Capture the cell that displays the provided text and extract its [x, y] central coordinate. 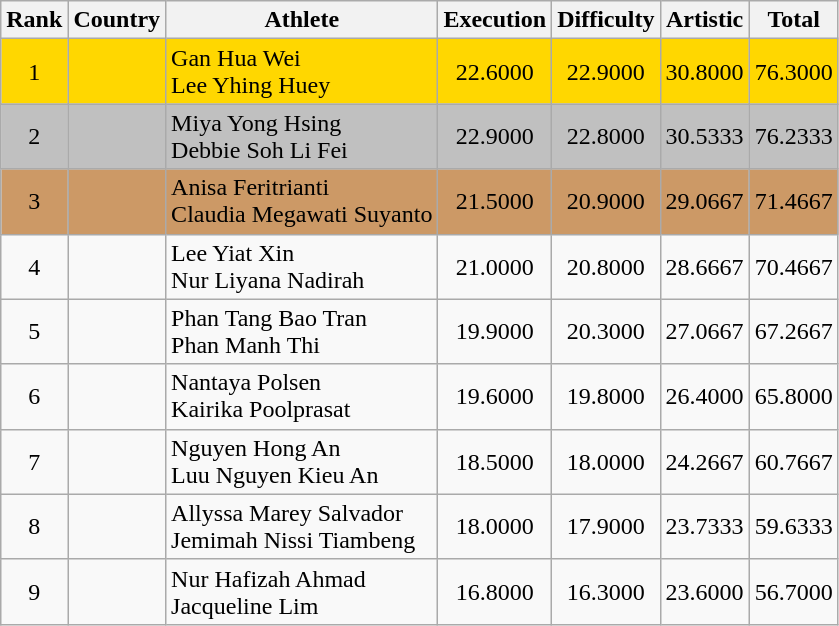
Anisa FeritriantiClaudia Megawati Suyanto [302, 202]
16.8000 [495, 592]
19.9000 [495, 332]
24.2667 [704, 462]
20.9000 [606, 202]
60.7667 [794, 462]
Nguyen Hong AnLuu Nguyen Kieu An [302, 462]
Miya Yong HsingDebbie Soh Li Fei [302, 136]
30.8000 [704, 72]
22.8000 [606, 136]
17.9000 [606, 526]
Difficulty [606, 20]
71.4667 [794, 202]
70.4667 [794, 266]
Lee Yiat XinNur Liyana Nadirah [302, 266]
8 [34, 526]
23.7333 [704, 526]
2 [34, 136]
21.5000 [495, 202]
Rank [34, 20]
Nantaya PolsenKairika Poolprasat [302, 396]
5 [34, 332]
Allyssa Marey SalvadorJemimah Nissi Tiambeng [302, 526]
Gan Hua WeiLee Yhing Huey [302, 72]
26.4000 [704, 396]
22.6000 [495, 72]
67.2667 [794, 332]
28.6667 [704, 266]
Execution [495, 20]
20.3000 [606, 332]
Phan Tang Bao TranPhan Manh Thi [302, 332]
6 [34, 396]
19.6000 [495, 396]
56.7000 [794, 592]
20.8000 [606, 266]
4 [34, 266]
19.8000 [606, 396]
3 [34, 202]
18.5000 [495, 462]
9 [34, 592]
16.3000 [606, 592]
Athlete [302, 20]
Country [117, 20]
Artistic [704, 20]
27.0667 [704, 332]
65.8000 [794, 396]
1 [34, 72]
29.0667 [704, 202]
21.0000 [495, 266]
30.5333 [704, 136]
Nur Hafizah AhmadJacqueline Lim [302, 592]
76.2333 [794, 136]
Total [794, 20]
7 [34, 462]
59.6333 [794, 526]
76.3000 [794, 72]
23.6000 [704, 592]
